For the text-containing cell, return its midpoint in (x, y) coordinate format. 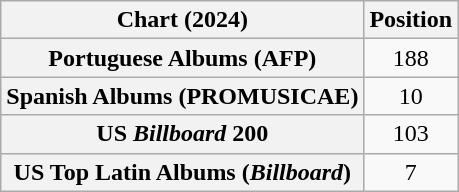
188 (411, 58)
Position (411, 20)
Portuguese Albums (AFP) (182, 58)
Chart (2024) (182, 20)
US Billboard 200 (182, 134)
7 (411, 172)
US Top Latin Albums (Billboard) (182, 172)
10 (411, 96)
Spanish Albums (PROMUSICAE) (182, 96)
103 (411, 134)
